Find where the given text appears and provide that cell's center as (x, y) coordinate. 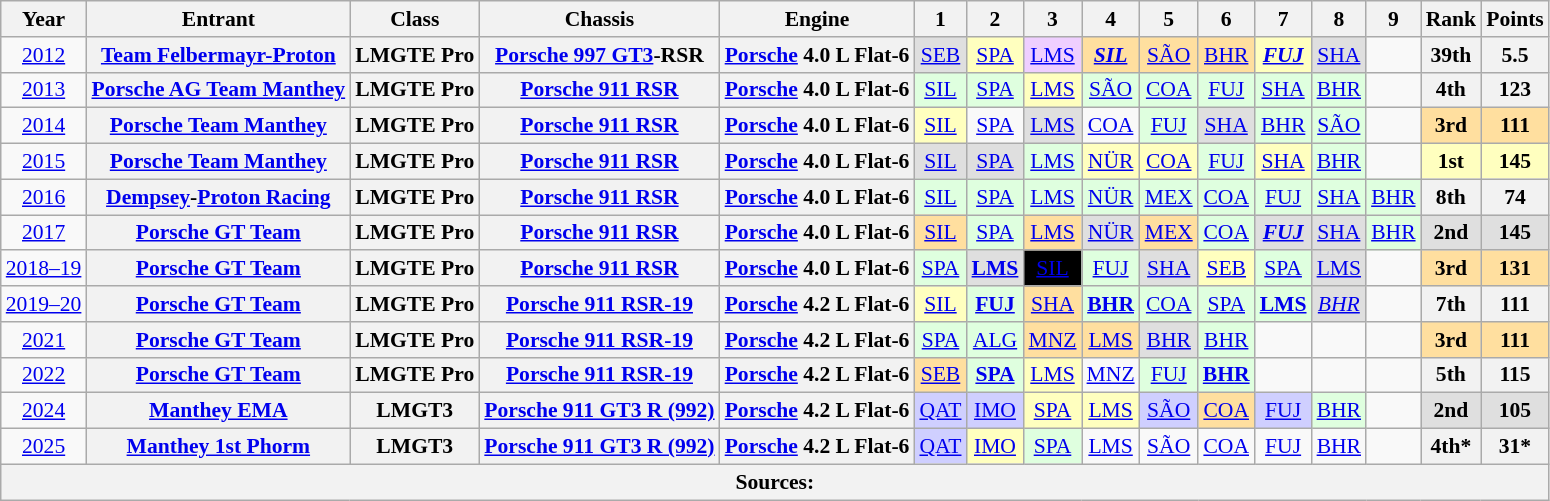
Dempsey-Proton Racing (218, 197)
Manthey EMA (218, 411)
74 (1515, 197)
5 (1169, 19)
2024 (44, 411)
2021 (44, 340)
105 (1515, 411)
4th (1452, 90)
1 (940, 19)
5th (1452, 375)
2012 (44, 55)
39th (1452, 55)
Porsche 997 GT3-RSR (599, 55)
Engine (818, 19)
31* (1515, 447)
Year (44, 19)
Entrant (218, 19)
3 (1052, 19)
2019–20 (44, 304)
Points (1515, 19)
2018–19 (44, 269)
8th (1452, 197)
131 (1515, 269)
123 (1515, 90)
6 (1226, 19)
ALG (996, 340)
2016 (44, 197)
Sources: (775, 482)
Porsche AG Team Manthey (218, 90)
Team Felbermayr-Proton (218, 55)
1st (1452, 162)
115 (1515, 375)
5.5 (1515, 55)
8 (1340, 19)
Manthey 1st Phorm (218, 447)
4 (1111, 19)
2 (996, 19)
7th (1452, 304)
Chassis (599, 19)
2022 (44, 375)
9 (1394, 19)
2014 (44, 126)
Class (414, 19)
2015 (44, 162)
2025 (44, 447)
2013 (44, 90)
2017 (44, 233)
4th* (1452, 447)
Rank (1452, 19)
7 (1284, 19)
